Return [X, Y] of the center of cell containing provided text 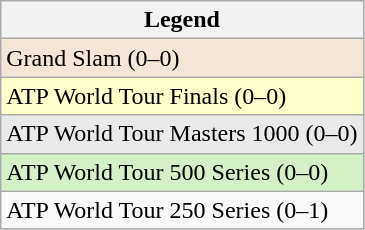
ATP World Tour Finals (0–0) [182, 96]
Legend [182, 20]
Grand Slam (0–0) [182, 58]
ATP World Tour 500 Series (0–0) [182, 172]
ATP World Tour Masters 1000 (0–0) [182, 134]
ATP World Tour 250 Series (0–1) [182, 210]
